Provide the [x, y] coordinate of the cell's center where the given text is located.  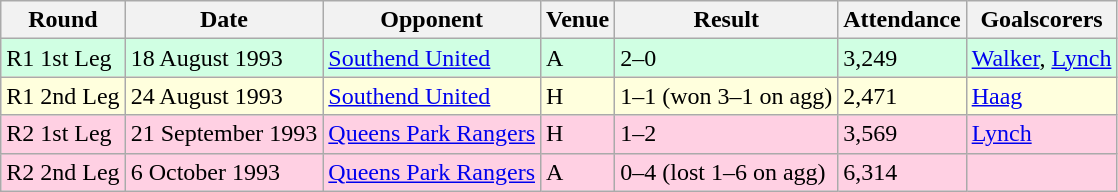
R1 2nd Leg [63, 96]
Haag [1042, 96]
24 August 1993 [224, 96]
6,314 [902, 172]
3,249 [902, 58]
1–2 [726, 134]
R2 2nd Leg [63, 172]
2–0 [726, 58]
1–1 (won 3–1 on agg) [726, 96]
Round [63, 20]
Walker, Lynch [1042, 58]
R1 1st Leg [63, 58]
2,471 [902, 96]
0–4 (lost 1–6 on agg) [726, 172]
18 August 1993 [224, 58]
21 September 1993 [224, 134]
Attendance [902, 20]
Venue [578, 20]
Goalscorers [1042, 20]
Lynch [1042, 134]
Date [224, 20]
R2 1st Leg [63, 134]
Result [726, 20]
3,569 [902, 134]
Opponent [432, 20]
6 October 1993 [224, 172]
